Search for the cell housing the specified text and yield its [X, Y] center coordinate. 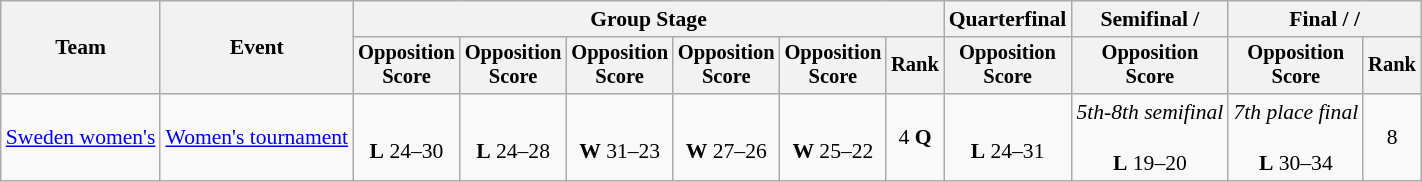
Semifinal / [1150, 19]
4 Q [915, 138]
W 25–22 [834, 138]
7th place finalL 30–34 [1296, 138]
L 24–30 [406, 138]
W 31–23 [620, 138]
Women's tournament [256, 138]
Group Stage [648, 19]
8 [1392, 138]
Event [256, 48]
5th-8th semifinalL 19–20 [1150, 138]
W 27–26 [726, 138]
Final / / [1324, 19]
L 24–28 [514, 138]
Quarterfinal [1008, 19]
Sweden women's [81, 138]
Team [81, 48]
L 24–31 [1008, 138]
